Detect which cell encompasses the target text, then output its [x, y] center coordinate. 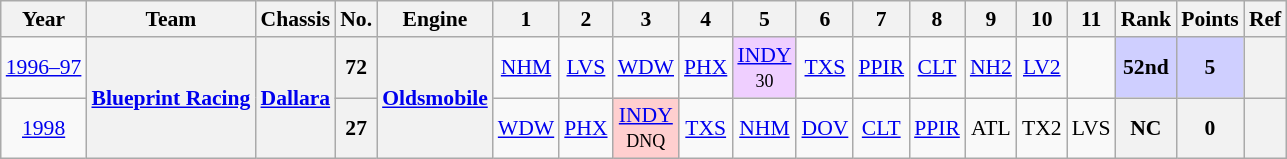
No. [356, 19]
9 [991, 19]
Oldsmobile [435, 98]
Chassis [295, 19]
0 [1210, 128]
DOV [824, 128]
INDYDNQ [646, 128]
Team [170, 19]
8 [937, 19]
4 [706, 19]
27 [356, 128]
2 [586, 19]
INDY30 [764, 68]
Dallara [295, 98]
Engine [435, 19]
7 [881, 19]
Blueprint Racing [170, 98]
1998 [44, 128]
11 [1092, 19]
52nd [1146, 68]
Rank [1146, 19]
NH2 [991, 68]
6 [824, 19]
Ref [1265, 19]
ATL [991, 128]
NC [1146, 128]
LV2 [1042, 68]
1 [526, 19]
Year [44, 19]
TX2 [1042, 128]
3 [646, 19]
Points [1210, 19]
1996–97 [44, 68]
10 [1042, 19]
72 [356, 68]
